Return (x, y) of the center of cell containing provided text 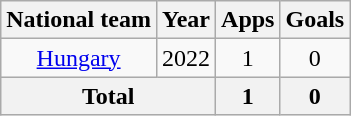
Year (186, 20)
Goals (315, 20)
Hungary (79, 58)
Apps (248, 20)
Total (108, 96)
National team (79, 20)
2022 (186, 58)
